Extract the [X, Y] coordinate from the center of the cell holding the provided text.  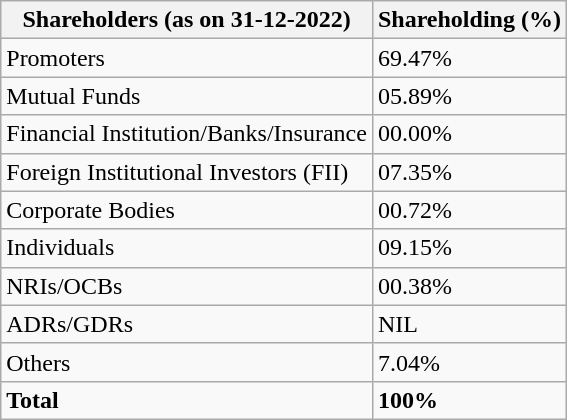
00.00% [469, 134]
NIL [469, 324]
NRIs/OCBs [187, 286]
00.38% [469, 286]
Total [187, 400]
Financial Institution/Banks/Insurance [187, 134]
05.89% [469, 96]
7.04% [469, 362]
Promoters [187, 58]
Corporate Bodies [187, 210]
Foreign Institutional Investors (FII) [187, 172]
Shareholding (%) [469, 20]
Mutual Funds [187, 96]
69.47% [469, 58]
ADRs/GDRs [187, 324]
100% [469, 400]
00.72% [469, 210]
Shareholders (as on 31-12-2022) [187, 20]
Others [187, 362]
07.35% [469, 172]
09.15% [469, 248]
Individuals [187, 248]
